For the text-containing cell, return its midpoint in [X, Y] coordinate format. 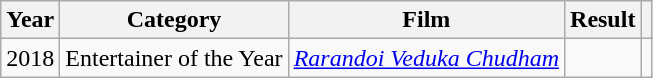
Year [30, 20]
Film [426, 20]
Rarandoi Veduka Chudham [426, 58]
Result [603, 20]
Category [174, 20]
Entertainer of the Year [174, 58]
2018 [30, 58]
